Scan for the cell matching the given text and deliver its [X, Y] coordinate at center. 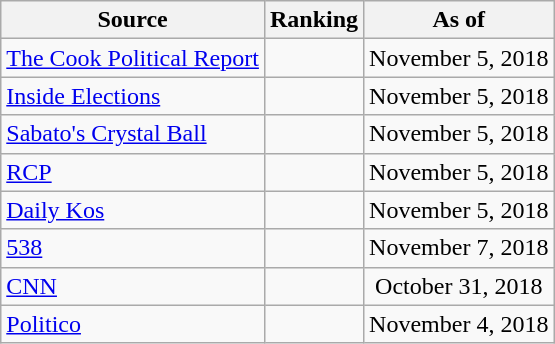
As of [459, 20]
Politico [133, 324]
Ranking [314, 20]
Source [133, 20]
Daily Kos [133, 210]
October 31, 2018 [459, 286]
Inside Elections [133, 96]
Sabato's Crystal Ball [133, 134]
November 7, 2018 [459, 248]
CNN [133, 286]
The Cook Political Report [133, 58]
RCP [133, 172]
November 4, 2018 [459, 324]
538 [133, 248]
